Locate the cell with the specified text and output its [X, Y] center coordinate. 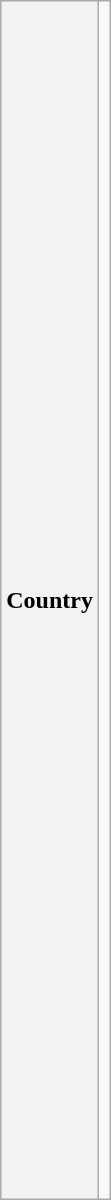
Country [50, 600]
